Detect which cell encompasses the target text, then output its [X, Y] center coordinate. 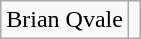
Brian Qvale [65, 20]
